Detect which cell encompasses the target text, then output its (X, Y) center coordinate. 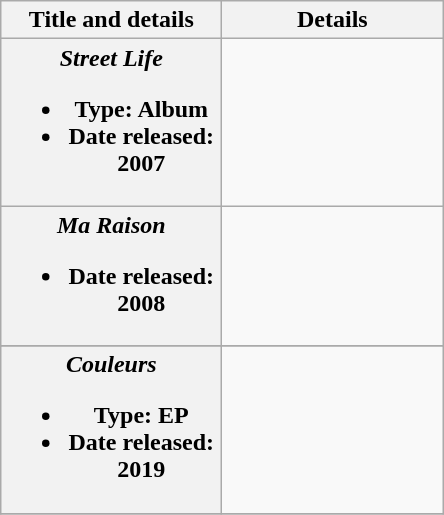
Title and details (112, 20)
CouleursType: EPDate released: 2019 (112, 430)
Ma RaisonDate released: 2008 (112, 276)
Street LifeType: AlbumDate released: 2007 (112, 122)
Details (332, 20)
